Output the [x, y] coordinate of the center of the cell containing the given text.  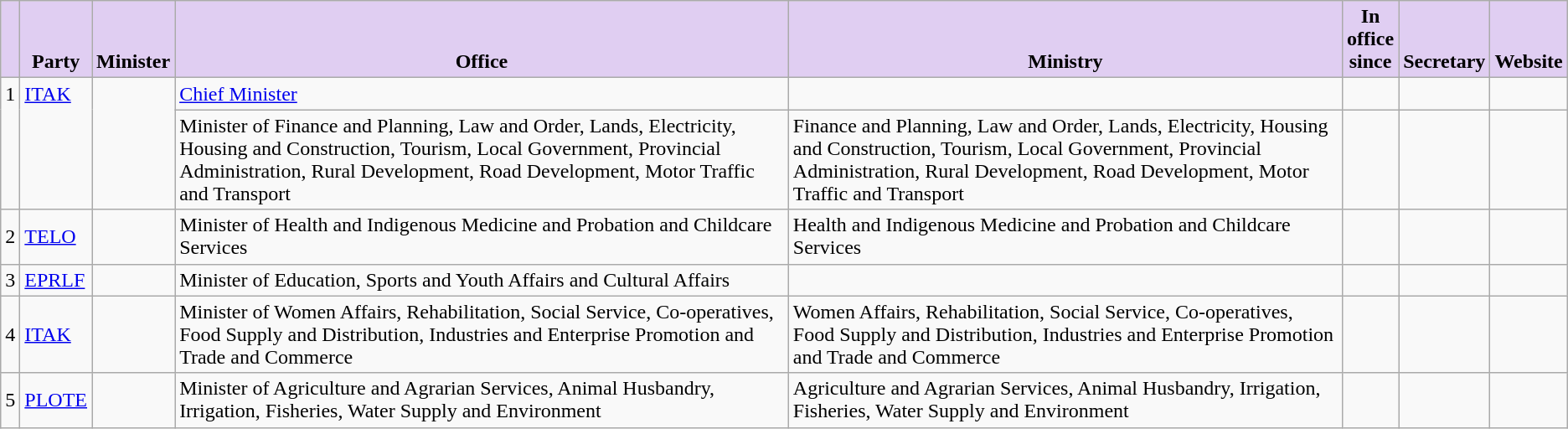
Minister of Education, Sports and Youth Affairs and Cultural Affairs [482, 280]
Chief Minister [482, 94]
EPRLF [56, 280]
1 [10, 144]
Minister of Health and Indigenous Medicine and Probation and Childcare Services [482, 236]
5 [10, 401]
Agriculture and Agrarian Services, Animal Husbandry, Irrigation, Fisheries, Water Supply and Environment [1065, 401]
In office since [1370, 39]
Health and Indigenous Medicine and Probation and Childcare Services [1065, 236]
Minister [134, 39]
4 [10, 334]
Ministry [1065, 39]
2 [10, 236]
Secretary [1444, 39]
TELO [56, 236]
Party [56, 39]
Website [1529, 39]
Minister of Agriculture and Agrarian Services, Animal Husbandry, Irrigation, Fisheries, Water Supply and Environment [482, 401]
PLOTE [56, 401]
3 [10, 280]
Office [482, 39]
